Return [X, Y] of the center of cell containing provided text 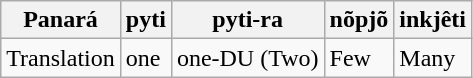
Translation [61, 58]
pyti [146, 20]
inkjêti [433, 20]
Many [433, 58]
pyti-ra [248, 20]
nõpjõ [359, 20]
one [146, 58]
one-DU (Two) [248, 58]
Few [359, 58]
Panará [61, 20]
